Extract the (x, y) coordinate from the center of the cell holding the provided text.  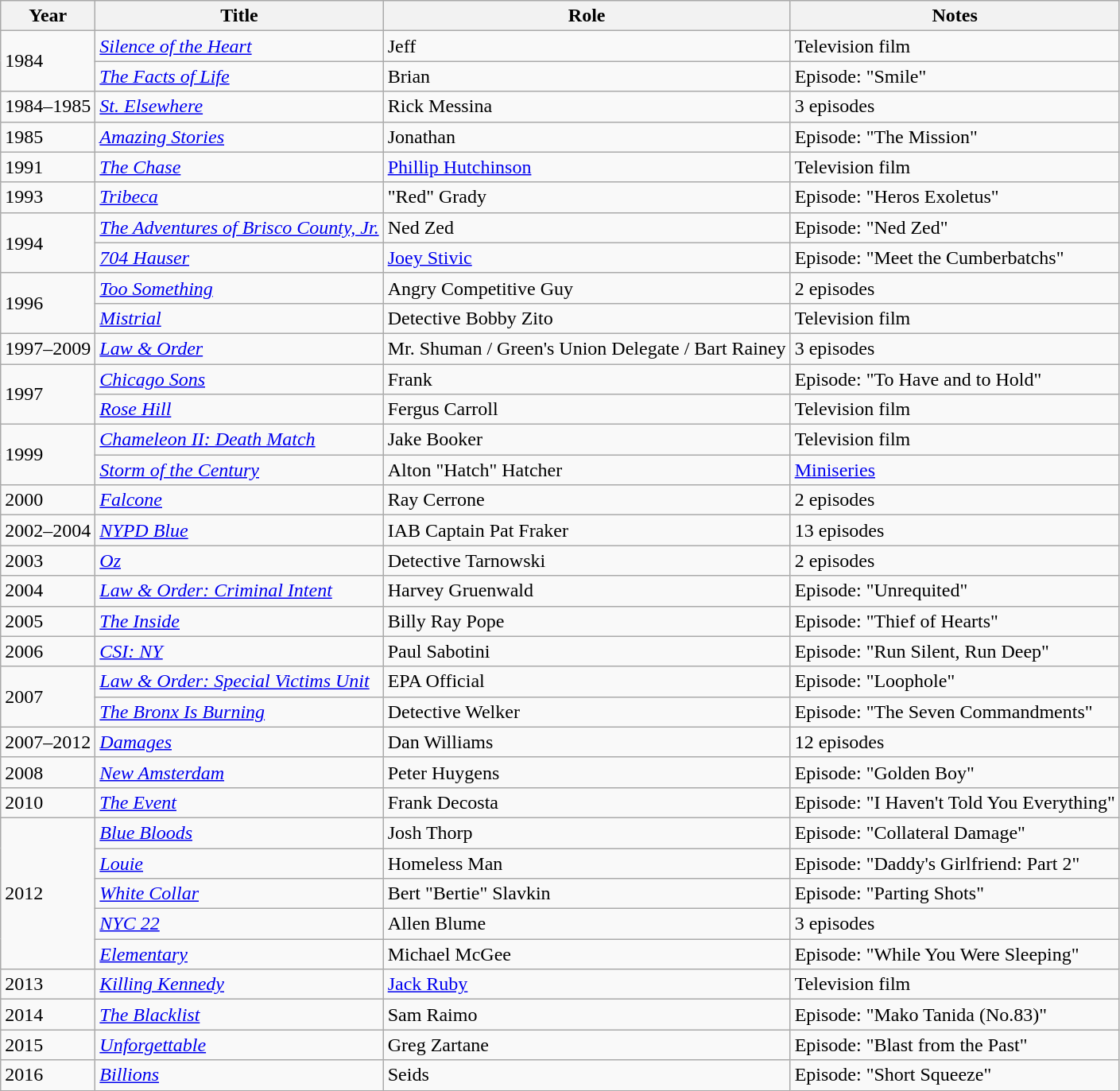
12 episodes (955, 742)
Elementary (239, 954)
The Facts of Life (239, 76)
Alton "Hatch" Hatcher (587, 470)
Title (239, 16)
Frank Decosta (587, 802)
Peter Huygens (587, 772)
The Inside (239, 621)
1984 (48, 61)
Episode: "Loophole" (955, 681)
Sam Raimo (587, 1015)
2007 (48, 697)
Episode: "Golden Boy" (955, 772)
2003 (48, 561)
The Blacklist (239, 1015)
1994 (48, 243)
Too Something (239, 288)
Role (587, 16)
Notes (955, 16)
Josh Thorp (587, 833)
Episode: "Daddy's Girlfriend: Part 2" (955, 863)
Dan Williams (587, 742)
Rick Messina (587, 107)
704 Hauser (239, 258)
2013 (48, 984)
The Chase (239, 167)
The Bronx Is Burning (239, 712)
Episode: "Heros Exoletus" (955, 197)
Unforgettable (239, 1045)
Chicago Sons (239, 379)
1997–2009 (48, 348)
Bert "Bertie" Slavkin (587, 894)
Jeff (587, 46)
Amazing Stories (239, 137)
Law & Order: Criminal Intent (239, 591)
Chameleon II: Death Match (239, 440)
1984–1985 (48, 107)
2008 (48, 772)
Episode: "Run Silent, Run Deep" (955, 651)
1985 (48, 137)
St. Elsewhere (239, 107)
Detective Bobby Zito (587, 318)
Detective Welker (587, 712)
1997 (48, 394)
Episode: "While You Were Sleeping" (955, 954)
Brian (587, 76)
Episode: "Smile" (955, 76)
Billy Ray Pope (587, 621)
Episode: "The Mission" (955, 137)
The Adventures of Brisco County, Jr. (239, 227)
1991 (48, 167)
Oz (239, 561)
Episode: "Thief of Hearts" (955, 621)
Episode: "The Seven Commandments" (955, 712)
White Collar (239, 894)
Fergus Carroll (587, 410)
Mistrial (239, 318)
Episode: "To Have and to Hold" (955, 379)
Jack Ruby (587, 984)
2007–2012 (48, 742)
2015 (48, 1045)
Episode: "Mako Tanida (No.83)" (955, 1015)
Angry Competitive Guy (587, 288)
Falcone (239, 500)
CSI: NY (239, 651)
1993 (48, 197)
Blue Bloods (239, 833)
Michael McGee (587, 954)
Episode: "Ned Zed" (955, 227)
2005 (48, 621)
Killing Kennedy (239, 984)
Paul Sabotini (587, 651)
Greg Zartane (587, 1045)
New Amsterdam (239, 772)
Law & Order (239, 348)
Silence of the Heart (239, 46)
The Event (239, 802)
Jake Booker (587, 440)
2014 (48, 1015)
2002–2004 (48, 530)
2012 (48, 893)
Louie (239, 863)
Episode: "Parting Shots" (955, 894)
Damages (239, 742)
Miniseries (955, 470)
2010 (48, 802)
Episode: "Unrequited" (955, 591)
Detective Tarnowski (587, 561)
1999 (48, 455)
Episode: "Meet the Cumberbatchs" (955, 258)
Tribeca (239, 197)
Storm of the Century (239, 470)
Episode: "Collateral Damage" (955, 833)
Phillip Hutchinson (587, 167)
Episode: "Blast from the Past" (955, 1045)
Episode: "Short Squeeze" (955, 1075)
Harvey Gruenwald (587, 591)
Year (48, 16)
Joey Stivic (587, 258)
NYC 22 (239, 924)
2006 (48, 651)
Rose Hill (239, 410)
NYPD Blue (239, 530)
2004 (48, 591)
13 episodes (955, 530)
EPA Official (587, 681)
Mr. Shuman / Green's Union Delegate / Bart Rainey (587, 348)
2000 (48, 500)
2016 (48, 1075)
Episode: "I Haven't Told You Everything" (955, 802)
Ray Cerrone (587, 500)
Seids (587, 1075)
Jonathan (587, 137)
Allen Blume (587, 924)
IAB Captain Pat Fraker (587, 530)
1996 (48, 303)
"Red" Grady (587, 197)
Law & Order: Special Victims Unit (239, 681)
Billions (239, 1075)
Homeless Man (587, 863)
Frank (587, 379)
Ned Zed (587, 227)
